Return [x, y] of the center of cell containing provided text 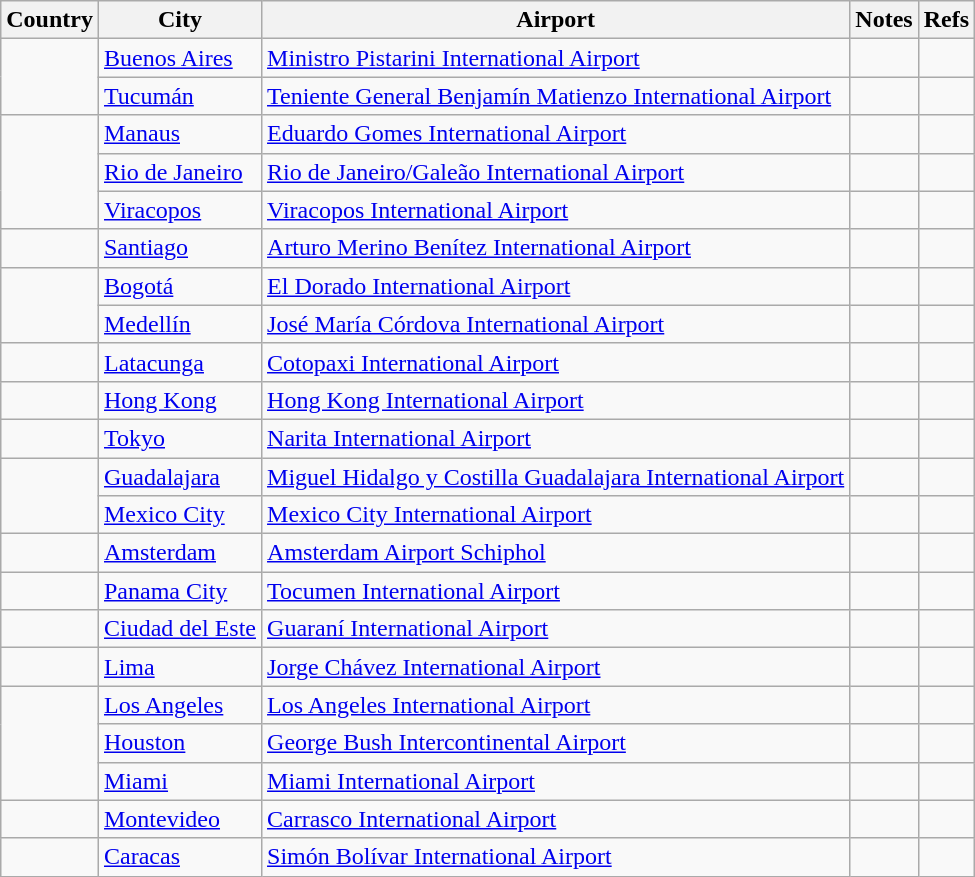
Houston [180, 743]
Buenos Aires [180, 58]
Manaus [180, 134]
Miguel Hidalgo y Costilla Guadalajara International Airport [556, 477]
City [180, 20]
Los Angeles [180, 705]
Guaraní International Airport [556, 629]
Ciudad del Este [180, 629]
José María Córdova International Airport [556, 324]
Tucumán [180, 96]
Santiago [180, 248]
Latacunga [180, 362]
Carrasco International Airport [556, 819]
Cotopaxi International Airport [556, 362]
Ministro Pistarini International Airport [556, 58]
Miami [180, 781]
Amsterdam [180, 553]
Mexico City [180, 515]
Hong Kong International Airport [556, 400]
Tocumen International Airport [556, 591]
Notes [884, 20]
Teniente General Benjamín Matienzo International Airport [556, 96]
Panama City [180, 591]
Narita International Airport [556, 438]
Rio de Janeiro/Galeão International Airport [556, 172]
Arturo Merino Benítez International Airport [556, 248]
Jorge Chávez International Airport [556, 667]
Tokyo [180, 438]
El Dorado International Airport [556, 286]
Lima [180, 667]
Viracopos International Airport [556, 210]
Miami International Airport [556, 781]
Country [50, 20]
Mexico City International Airport [556, 515]
Medellín [180, 324]
Hong Kong [180, 400]
Amsterdam Airport Schiphol [556, 553]
Caracas [180, 857]
Los Angeles International Airport [556, 705]
Viracopos [180, 210]
Eduardo Gomes International Airport [556, 134]
Simón Bolívar International Airport [556, 857]
George Bush Intercontinental Airport [556, 743]
Rio de Janeiro [180, 172]
Refs [946, 20]
Montevideo [180, 819]
Airport [556, 20]
Guadalajara [180, 477]
Bogotá [180, 286]
